Return the (X, Y) coordinate for the center point of the cell that contains the specified text.  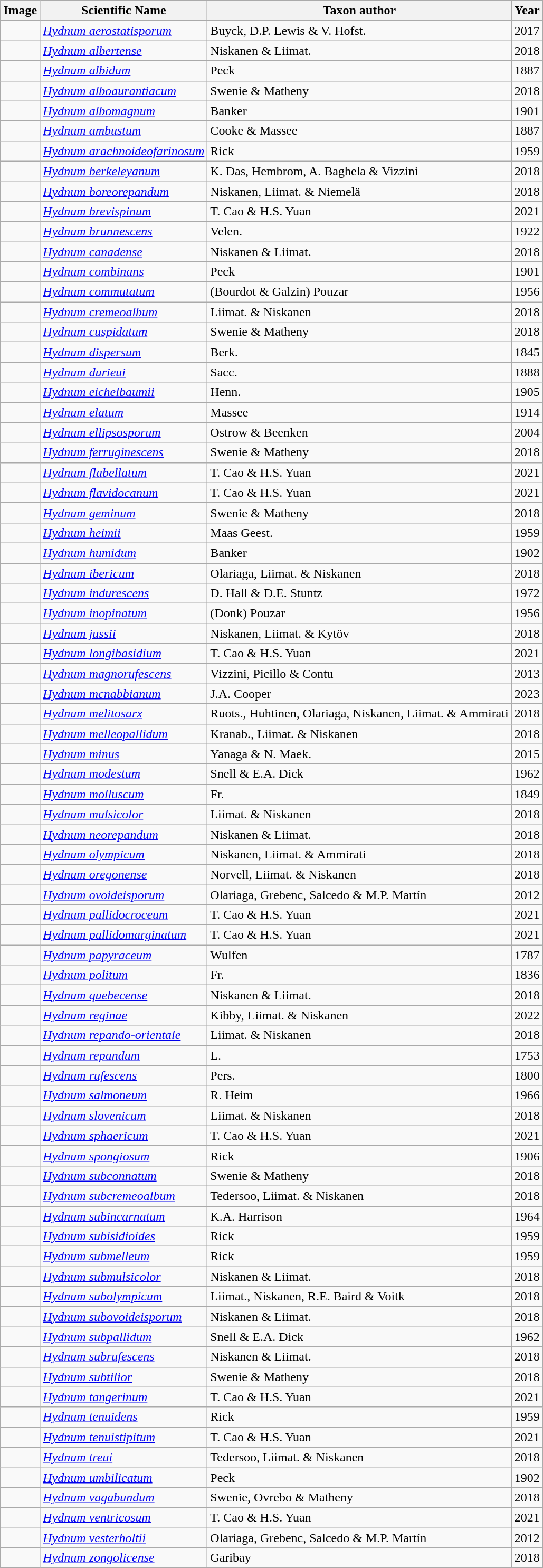
Hydnum albidum (123, 71)
Hydnum subconnatum (123, 1176)
1922 (527, 231)
1845 (527, 352)
Hydnum umbilicatum (123, 1477)
Velen. (359, 231)
Hydnum combinans (123, 272)
R. Heim (359, 1095)
Hydnum jussii (123, 634)
Hydnum boreorepandum (123, 191)
Hydnum elatum (123, 412)
Hydnum quebecense (123, 995)
2017 (527, 31)
1888 (527, 372)
J.A. Cooper (359, 694)
Hydnum ferruginescens (123, 452)
Hydnum subovoideisporum (123, 1317)
Maas Geest. (359, 533)
Hydnum ibericum (123, 573)
Taxon author (359, 11)
Year (527, 11)
Hydnum mulsicolor (123, 814)
1905 (527, 392)
Hydnum tenuistipitum (123, 1437)
1966 (527, 1095)
Hydnum flavidocanum (123, 493)
K.A. Harrison (359, 1216)
1800 (527, 1075)
Hydnum oregonense (123, 874)
1964 (527, 1216)
Hydnum submelleum (123, 1257)
Ostrow & Beenken (359, 432)
Hydnum commutatum (123, 292)
Hydnum molluscum (123, 794)
Hydnum dispersum (123, 352)
Hydnum ambustum (123, 131)
2004 (527, 432)
Hydnum minus (123, 754)
Yanaga & N. Maek. (359, 754)
L. (359, 1055)
(Bourdot & Galzin) Pouzar (359, 292)
Wulfen (359, 955)
Hydnum subtilior (123, 1377)
Berk. (359, 352)
Olariaga, Liimat. & Niskanen (359, 573)
Hydnum tangerinum (123, 1397)
1849 (527, 794)
Niskanen, Liimat. & Kytöv (359, 634)
Hydnum pallidomarginatum (123, 935)
Hydnum geminum (123, 513)
2022 (527, 1015)
K. Das, Hembrom, A. Baghela & Vizzini (359, 171)
Massee (359, 412)
Hydnum treui (123, 1457)
Hydnum inopinatum (123, 613)
Hydnum albomagnum (123, 111)
Hydnum brunnescens (123, 231)
Hydnum politum (123, 975)
Garibay (359, 1558)
Hydnum salmoneum (123, 1095)
Hydnum ellipsosporum (123, 432)
Norvell, Liimat. & Niskanen (359, 874)
Hydnum brevispinum (123, 211)
Pers. (359, 1075)
Hydnum pallidocroceum (123, 915)
Hydnum vesterholtii (123, 1538)
Hydnum heimii (123, 533)
Hydnum rufescens (123, 1075)
Hydnum albertense (123, 51)
1914 (527, 412)
Hydnum reginae (123, 1015)
Liimat., Niskanen, R.E. Baird & Voitk (359, 1297)
Hydnum modestum (123, 774)
Hydnum berkeleyanum (123, 171)
Hydnum ventricosum (123, 1517)
Hydnum mcnabbianum (123, 694)
Swenie, Ovrebo & Matheny (359, 1497)
1836 (527, 975)
Hydnum subpallidum (123, 1337)
Hydnum arachnoideofarinosum (123, 151)
Hydnum subisidioides (123, 1236)
Hydnum magnorufescens (123, 674)
(Donk) Pouzar (359, 613)
Hydnum alboaurantiacum (123, 91)
Hydnum cremeoalbum (123, 312)
Cooke & Massee (359, 131)
Hydnum papyraceum (123, 955)
Vizzini, Picillo & Contu (359, 674)
1753 (527, 1055)
Hydnum sphaericum (123, 1136)
Hydnum subrufescens (123, 1357)
Hydnum subcremeoalbum (123, 1196)
Hydnum eichelbaumii (123, 392)
Image (20, 11)
2013 (527, 674)
Hydnum cuspidatum (123, 332)
Hydnum neorepandum (123, 834)
Scientific Name (123, 11)
Hydnum melleopallidum (123, 734)
Hydnum tenuidens (123, 1417)
2023 (527, 694)
Hydnum canadense (123, 252)
Hydnum subincarnatum (123, 1216)
D. Hall & D.E. Stuntz (359, 593)
Hydnum aerostatisporum (123, 31)
Hydnum durieui (123, 372)
Kibby, Liimat. & Niskanen (359, 1015)
Ruots., Huhtinen, Olariaga, Niskanen, Liimat. & Ammirati (359, 714)
Hydnum subolympicum (123, 1297)
Hydnum submulsicolor (123, 1277)
Hydnum indurescens (123, 593)
Hydnum zongolicense (123, 1558)
Hydnum slovenicum (123, 1116)
1787 (527, 955)
Kranab., Liimat. & Niskanen (359, 734)
Hydnum olympicum (123, 854)
Niskanen, Liimat. & Ammirati (359, 854)
Henn. (359, 392)
1906 (527, 1156)
Hydnum ovoideisporum (123, 895)
Hydnum repandum (123, 1055)
2015 (527, 754)
Hydnum flabellatum (123, 473)
Sacc. (359, 372)
Hydnum longibasidium (123, 654)
Hydnum vagabundum (123, 1497)
Hydnum melitosarx (123, 714)
Hydnum humidum (123, 553)
Hydnum repando-orientale (123, 1035)
Niskanen, Liimat. & Niemelä (359, 191)
Hydnum spongiosum (123, 1156)
1972 (527, 593)
Buyck, D.P. Lewis & V. Hofst. (359, 31)
